Search for the cell housing the specified text and yield its [X, Y] center coordinate. 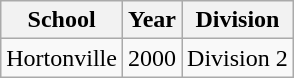
Hortonville [62, 58]
Year [152, 20]
2000 [152, 58]
School [62, 20]
Division 2 [238, 58]
Division [238, 20]
